Output the [X, Y] coordinate of the center of the cell containing the given text.  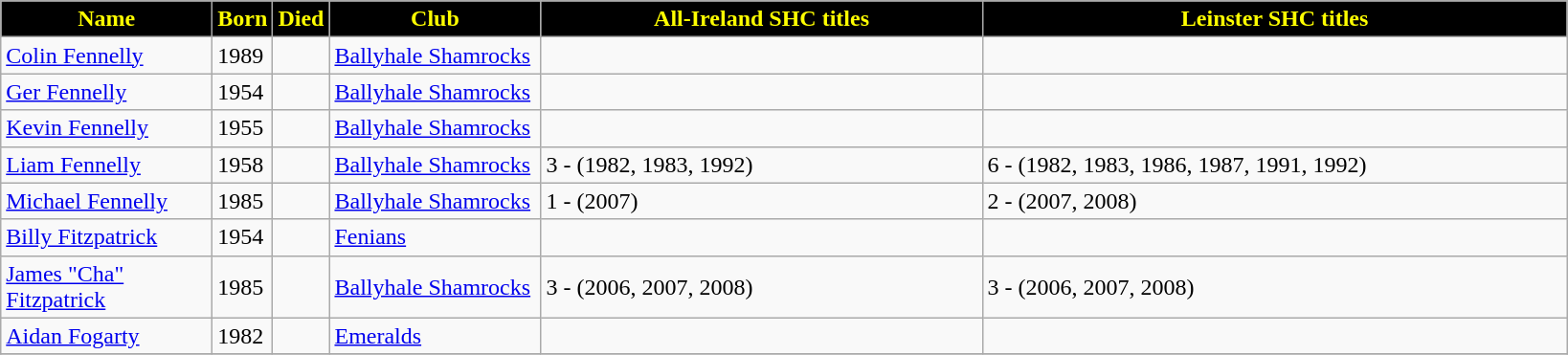
1989 [243, 55]
Born [243, 19]
1955 [243, 128]
All-Ireland SHC titles [762, 19]
3 - (1982, 1983, 1992) [762, 165]
Colin Fennelly [107, 55]
Club [435, 19]
Aidan Fogarty [107, 336]
Michael Fennelly [107, 201]
1982 [243, 336]
Kevin Fennelly [107, 128]
Liam Fennelly [107, 165]
Leinster SHC titles [1275, 19]
Billy Fitzpatrick [107, 237]
James "Cha" Fitzpatrick [107, 287]
Fenians [435, 237]
Emeralds [435, 336]
1 - (2007) [762, 201]
Died [301, 19]
6 - (1982, 1983, 1986, 1987, 1991, 1992) [1275, 165]
Name [107, 19]
Ger Fennelly [107, 92]
2 - (2007, 2008) [1275, 201]
1958 [243, 165]
